Provide the [x, y] coordinate of the cell's center where the given text is located.  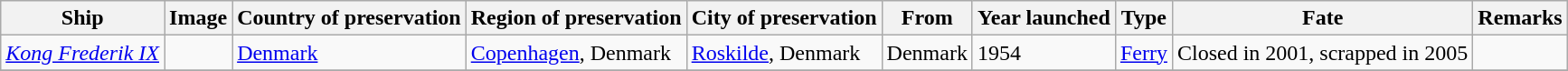
City of preservation [784, 18]
Ship [83, 18]
Copenhagen, Denmark [576, 53]
Fate [1322, 18]
Remarks [1520, 18]
Country of preservation [349, 18]
Closed in 2001, scrapped in 2005 [1322, 53]
1954 [1044, 53]
Type [1143, 18]
Kong Frederik IX [83, 53]
From [927, 18]
Region of preservation [576, 18]
Roskilde, Denmark [784, 53]
Image [199, 18]
Ferry [1143, 53]
Year launched [1044, 18]
